Search for the cell housing the specified text and yield its [x, y] center coordinate. 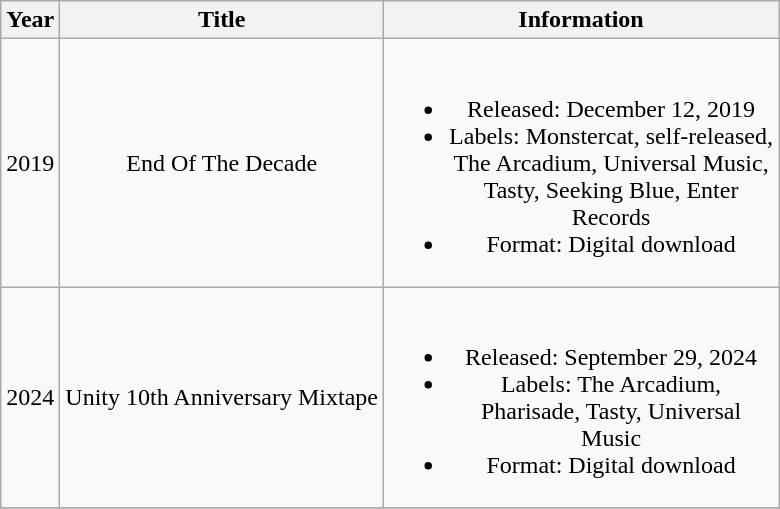
Title [222, 20]
2024 [30, 398]
Unity 10th Anniversary Mixtape [222, 398]
2019 [30, 163]
Released: September 29, 2024Labels: The Arcadium, Pharisade, Tasty, Universal MusicFormat: Digital download [582, 398]
Year [30, 20]
End Of The Decade [222, 163]
Information [582, 20]
